Provide the [x, y] coordinate of the cell's center where the given text is located.  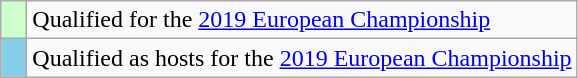
Qualified for the 2019 European Championship [302, 20]
Qualified as hosts for the 2019 European Championship [302, 58]
